Pinpoint the cell where the given text exists, returning its [x, y] midpoint coordinate. 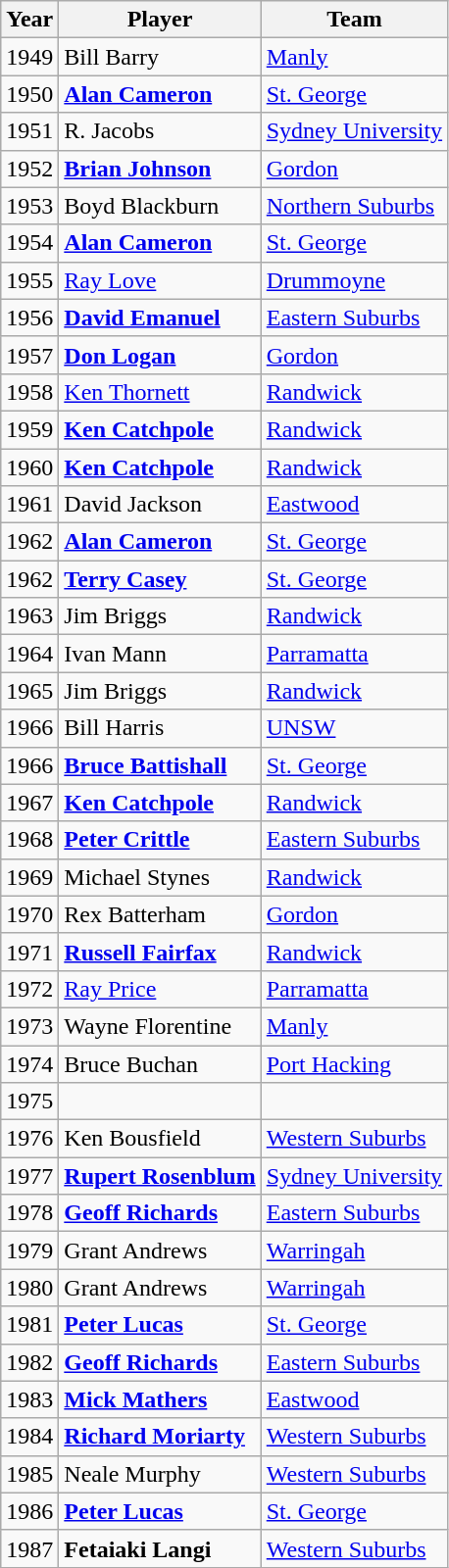
Brian Johnson [160, 169]
Bill Barry [160, 57]
Player [160, 20]
1956 [29, 318]
David Emanuel [160, 318]
UNSW [354, 728]
1980 [29, 1288]
1973 [29, 1026]
1976 [29, 1139]
Neale Murphy [160, 1474]
Don Logan [160, 355]
1971 [29, 952]
1969 [29, 877]
Boyd Blackburn [160, 206]
Bruce Buchan [160, 1063]
Ken Thornett [160, 392]
Richard Moriarty [160, 1437]
Russell Fairfax [160, 952]
1987 [29, 1548]
Mick Mathers [160, 1399]
1967 [29, 803]
Ken Bousfield [160, 1139]
1972 [29, 989]
1952 [29, 169]
1981 [29, 1325]
1965 [29, 691]
1979 [29, 1250]
R. Jacobs [160, 131]
1984 [29, 1437]
Fetaiaki Langi [160, 1548]
Year [29, 20]
1970 [29, 914]
1958 [29, 392]
1959 [29, 429]
1982 [29, 1362]
Ivan Mann [160, 654]
Peter Crittle [160, 840]
Northern Suburbs [354, 206]
Michael Stynes [160, 877]
1953 [29, 206]
1983 [29, 1399]
1978 [29, 1213]
1963 [29, 616]
1951 [29, 131]
1954 [29, 243]
1960 [29, 467]
1957 [29, 355]
David Jackson [160, 505]
Bill Harris [160, 728]
Drummoyne [354, 280]
Port Hacking [354, 1063]
Rex Batterham [160, 914]
Ray Price [160, 989]
1964 [29, 654]
1955 [29, 280]
1975 [29, 1102]
1949 [29, 57]
1950 [29, 94]
Wayne Florentine [160, 1026]
Terry Casey [160, 579]
Rupert Rosenblum [160, 1176]
1985 [29, 1474]
1961 [29, 505]
1968 [29, 840]
1974 [29, 1063]
Ray Love [160, 280]
1986 [29, 1511]
1977 [29, 1176]
Bruce Battishall [160, 765]
Team [354, 20]
